Scan for the cell matching the given text and deliver its [x, y] coordinate at center. 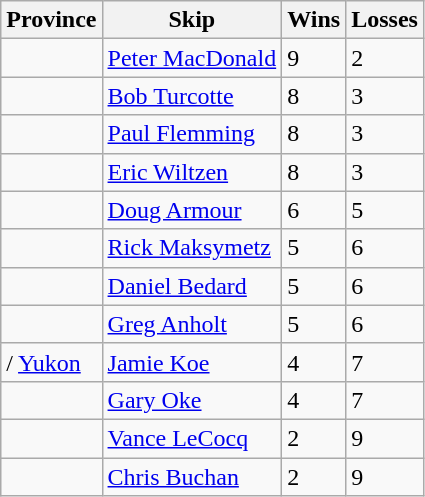
Jamie Koe [192, 362]
Gary Oke [192, 400]
Vance LeCocq [192, 438]
Peter MacDonald [192, 58]
Greg Anholt [192, 324]
Eric Wiltzen [192, 172]
Bob Turcotte [192, 96]
Wins [314, 20]
Province [52, 20]
Rick Maksymetz [192, 248]
Doug Armour [192, 210]
Losses [385, 20]
/ Yukon [52, 362]
Paul Flemming [192, 134]
Skip [192, 20]
Daniel Bedard [192, 286]
Chris Buchan [192, 477]
